Determine the [X, Y] coordinate at the center of the cell enclosing the given text.  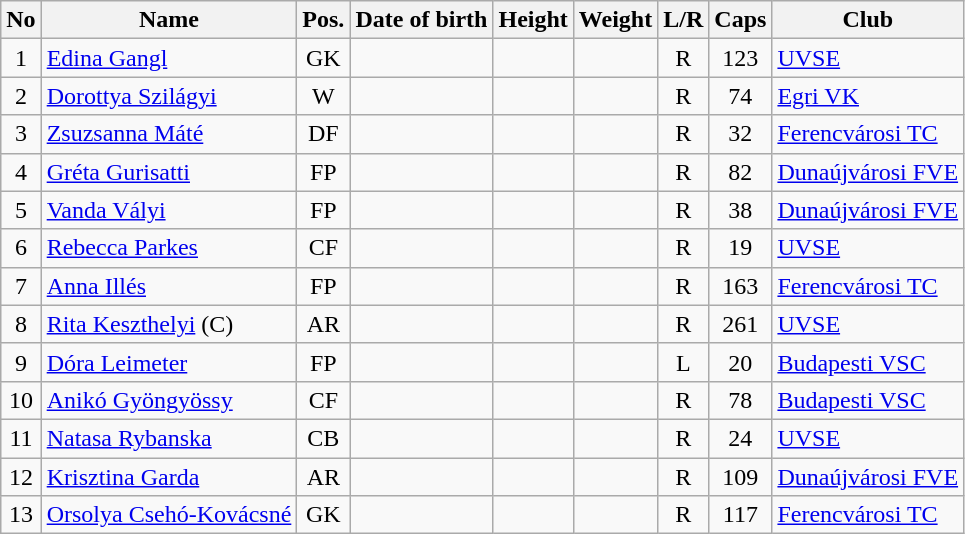
Anna Illés [169, 286]
13 [21, 515]
82 [740, 172]
Dóra Leimeter [169, 362]
L/R [684, 20]
W [324, 96]
Club [868, 20]
6 [21, 248]
Edina Gangl [169, 58]
No [21, 20]
Natasa Rybanska [169, 438]
24 [740, 438]
Vanda Vályi [169, 210]
3 [21, 134]
163 [740, 286]
4 [21, 172]
Date of birth [422, 20]
74 [740, 96]
Rebecca Parkes [169, 248]
38 [740, 210]
7 [21, 286]
261 [740, 324]
Dorottya Szilágyi [169, 96]
Weight [615, 20]
2 [21, 96]
20 [740, 362]
DF [324, 134]
12 [21, 477]
Rita Keszthelyi (C) [169, 324]
78 [740, 400]
Egri VK [868, 96]
11 [21, 438]
5 [21, 210]
Name [169, 20]
Zsuzsanna Máté [169, 134]
32 [740, 134]
9 [21, 362]
117 [740, 515]
Krisztina Garda [169, 477]
Gréta Gurisatti [169, 172]
8 [21, 324]
Orsolya Csehó-Kovácsné [169, 515]
1 [21, 58]
Caps [740, 20]
Pos. [324, 20]
CB [324, 438]
19 [740, 248]
10 [21, 400]
L [684, 362]
Height [533, 20]
109 [740, 477]
Anikó Gyöngyössy [169, 400]
123 [740, 58]
